Scan for the cell matching the given text and deliver its [X, Y] coordinate at center. 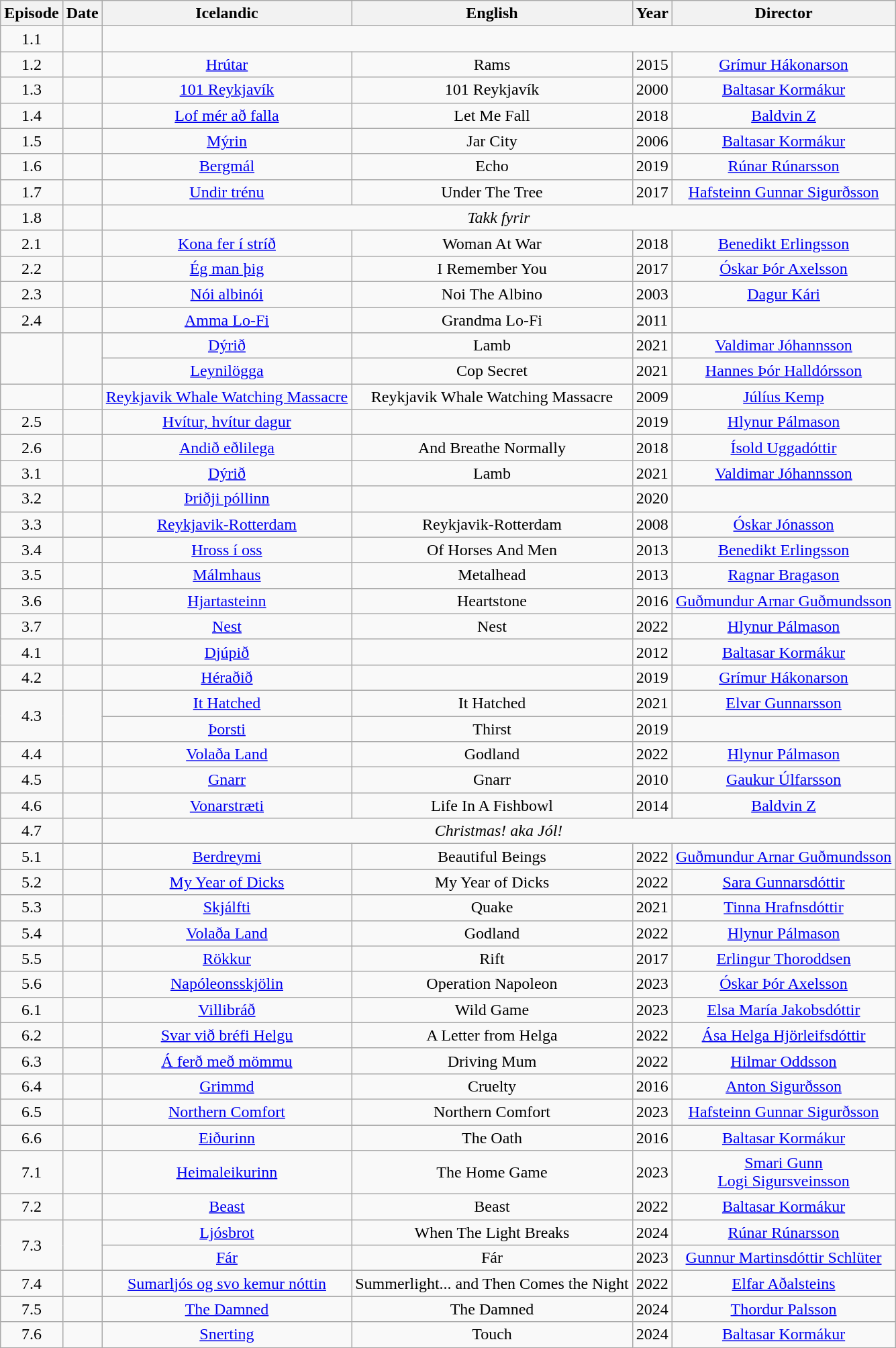
Dagur Kári [783, 294]
Operation Napoleon [493, 984]
Ása Helga Hjörleifsdóttir [783, 1035]
Tinna Hrafnsdóttir [783, 908]
Date [82, 13]
Woman At War [493, 243]
Amma Lo-Fi [227, 320]
Hross í oss [227, 550]
Grandma Lo-Fi [493, 320]
Héraðið [227, 677]
Kona fer í stríð [227, 243]
Grimmd [227, 1086]
Hilmar Oddsson [783, 1061]
Echo [493, 166]
4.6 [32, 806]
2.2 [32, 269]
Mýrin [227, 141]
4.4 [32, 755]
Rift [493, 959]
Napóleonsskjölin [227, 984]
3.6 [32, 601]
Nói albinói [227, 294]
3.7 [32, 626]
The Oath [493, 1138]
Erlingur Thoroddsen [783, 959]
Cop Secret [493, 371]
Hvítur, hvítur dagur [227, 422]
Villibráð [227, 1010]
2006 [652, 141]
Ísold Uggadóttir [783, 448]
Jar City [493, 141]
Djúpið [227, 652]
Málmhaus [227, 575]
5.1 [32, 857]
Hrútar [227, 64]
3.2 [32, 499]
A Letter from Helga [493, 1035]
Elsa María Jakobsdóttir [783, 1010]
Metalhead [493, 575]
Takk fyrir [499, 218]
Thordur Palsson [783, 1309]
Summerlight... and Then Comes the Night [493, 1284]
The Home Game [493, 1172]
Of Horses And Men [493, 550]
2012 [652, 652]
Ragnar Bragason [783, 575]
Elfar Aðalsteins [783, 1284]
2020 [652, 499]
3.3 [32, 524]
Ég man þig [227, 269]
Hannes Þór Halldórsson [783, 371]
Year [652, 13]
2000 [652, 90]
Berdreymi [227, 857]
7.6 [32, 1335]
3.5 [32, 575]
7.5 [32, 1309]
Sumarljós og svo kemur nóttin [227, 1284]
Svar við bréfi Helgu [227, 1035]
7.1 [32, 1172]
6.4 [32, 1086]
1.2 [32, 64]
Touch [493, 1335]
And Breathe Normally [493, 448]
Episode [32, 13]
Bergmál [227, 166]
Let Me Fall [493, 115]
4.3 [32, 716]
Gaukur Úlfarsson [783, 780]
Snerting [227, 1335]
Rams [493, 64]
2003 [652, 294]
6.3 [32, 1061]
Hjartasteinn [227, 601]
1.4 [32, 115]
Driving Mum [493, 1061]
Eiðurinn [227, 1138]
1.8 [32, 218]
I Remember You [493, 269]
Christmas! aka Jól! [499, 831]
Sara Gunnarsdóttir [783, 882]
English [493, 13]
Lof mér að falla [227, 115]
4.1 [32, 652]
5.6 [32, 984]
Andið eðlilega [227, 448]
2009 [652, 397]
Á ferð með mömmu [227, 1061]
7.3 [32, 1245]
4.2 [32, 677]
Vonarstræti [227, 806]
2.1 [32, 243]
Life In A Fishbowl [493, 806]
7.4 [32, 1284]
Director [783, 13]
2.4 [32, 320]
Wild Game [493, 1010]
When The Light Breaks [493, 1233]
2011 [652, 320]
6.5 [32, 1112]
5.5 [32, 959]
Heimaleikurinn [227, 1172]
6.1 [32, 1010]
1.5 [32, 141]
Undir trénu [227, 192]
1.3 [32, 90]
5.4 [32, 933]
1.1 [32, 39]
3.4 [32, 550]
2014 [652, 806]
Júlíus Kemp [783, 397]
2010 [652, 780]
3.1 [32, 473]
Under The Tree [493, 192]
Gunnur Martinsdóttir Schlüter [783, 1258]
Heartstone [493, 601]
1.7 [32, 192]
Smari GunnLogi Sigursveinsson [783, 1172]
2.6 [32, 448]
Þriðji póllinn [227, 499]
Rökkur [227, 959]
6.6 [32, 1138]
2.5 [32, 422]
4.7 [32, 831]
Beautiful Beings [493, 857]
Leynilögga [227, 371]
5.3 [32, 908]
Thirst [493, 728]
4.5 [32, 780]
2.3 [32, 294]
2015 [652, 64]
7.2 [32, 1207]
Elvar Gunnarsson [783, 703]
Anton Sigurðsson [783, 1086]
5.2 [32, 882]
Óskar Jónasson [783, 524]
6.2 [32, 1035]
Skjálfti [227, 908]
2008 [652, 524]
Quake [493, 908]
Ljósbrot [227, 1233]
1.6 [32, 166]
Þorsti [227, 728]
Icelandic [227, 13]
Cruelty [493, 1086]
Noi The Albino [493, 294]
